Return (x, y) of the center of cell containing provided text 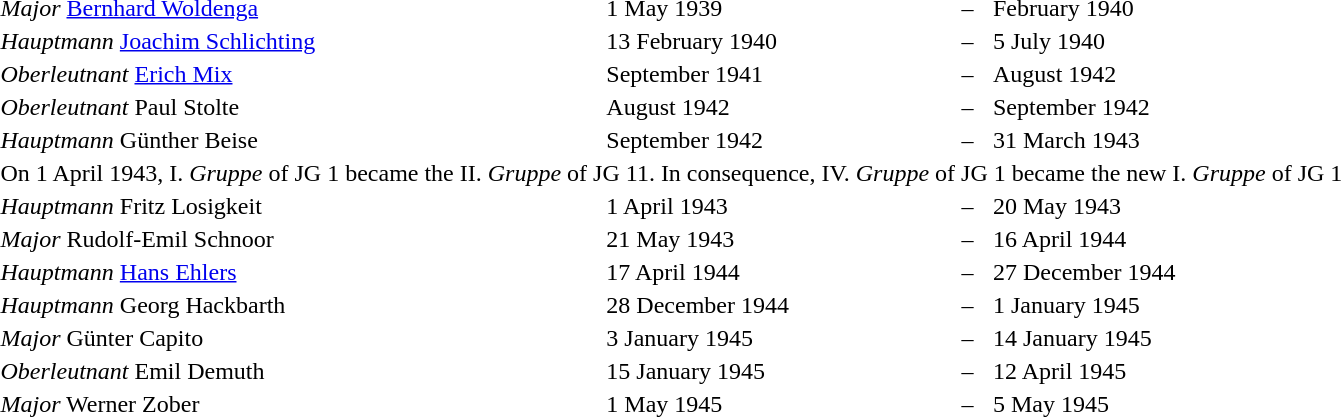
15 January 1945 (781, 371)
1 April 1943 (781, 206)
21 May 1943 (781, 239)
13 February 1940 (781, 41)
17 April 1944 (781, 272)
September 1941 (781, 74)
August 1942 (781, 107)
3 January 1945 (781, 338)
28 December 1944 (781, 305)
September 1942 (781, 140)
